Detect which cell encompasses the target text, then output its [x, y] center coordinate. 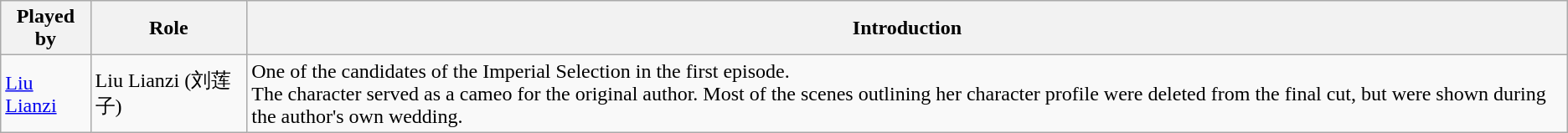
Played by [45, 28]
Liu Lianzi (刘莲子) [169, 94]
Introduction [908, 28]
Role [169, 28]
Liu Lianzi [45, 94]
